Extract the [x, y] coordinate from the center of the cell holding the provided text.  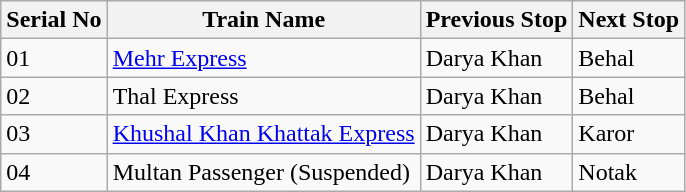
Khushal Khan Khattak Express [264, 134]
Train Name [264, 20]
01 [54, 58]
Next Stop [629, 20]
03 [54, 134]
Thal Express [264, 96]
Multan Passenger (Suspended) [264, 172]
02 [54, 96]
Serial No [54, 20]
Mehr Express [264, 58]
Karor [629, 134]
04 [54, 172]
Previous Stop [496, 20]
Notak [629, 172]
